Find where the given text appears and provide that cell's center as [x, y] coordinate. 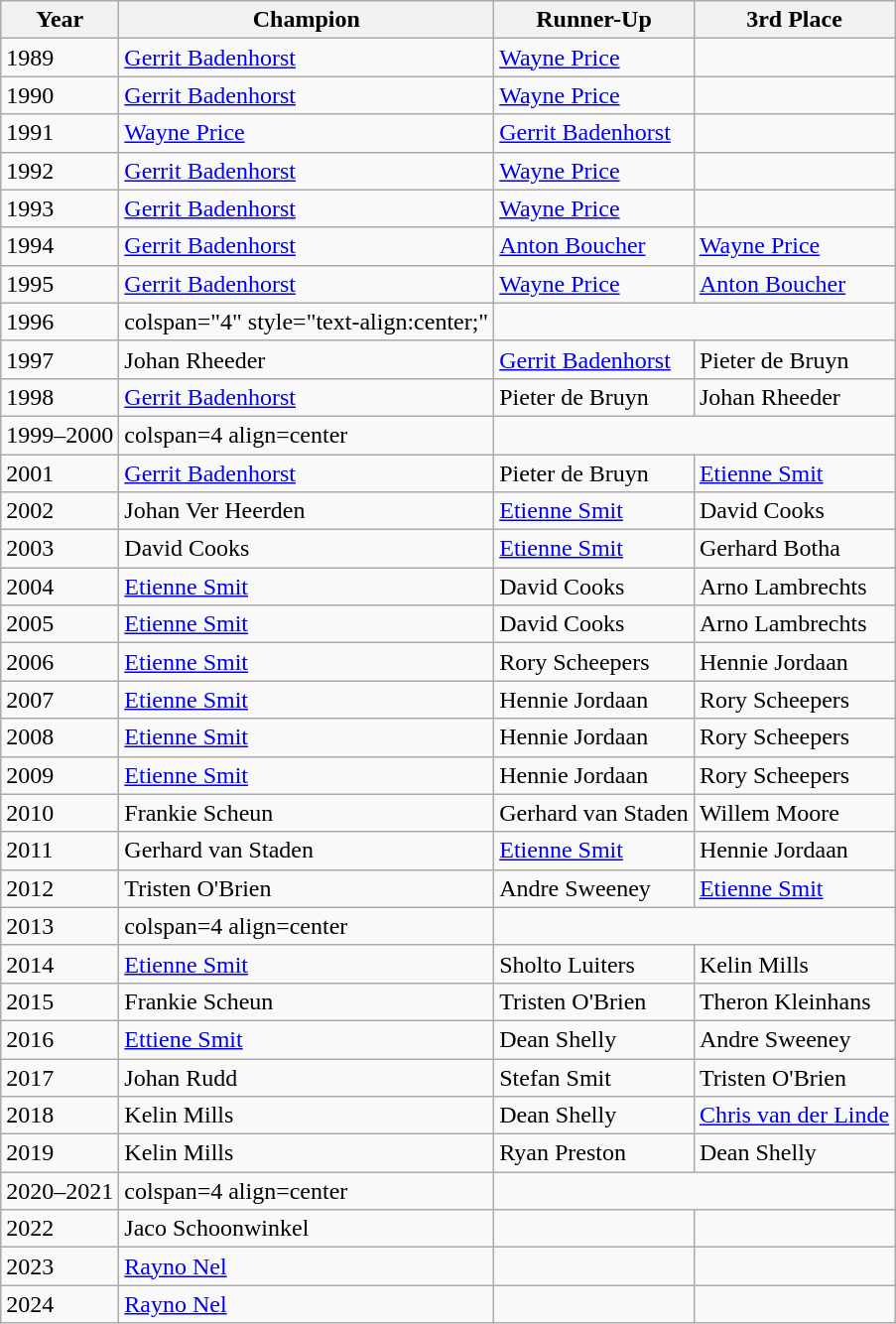
1999–2000 [60, 435]
Theron Kleinhans [794, 1001]
2023 [60, 1266]
Ettiene Smit [307, 1039]
2016 [60, 1039]
1992 [60, 171]
Stefan Smit [594, 1077]
2015 [60, 1001]
Runner-Up [594, 20]
2002 [60, 511]
2012 [60, 888]
2009 [60, 775]
1995 [60, 284]
2020–2021 [60, 1191]
Johan Ver Heerden [307, 511]
2022 [60, 1229]
1994 [60, 246]
3rd Place [794, 20]
Jaco Schoonwinkel [307, 1229]
2004 [60, 587]
2001 [60, 473]
2008 [60, 737]
Year [60, 20]
2017 [60, 1077]
1990 [60, 95]
Johan Rudd [307, 1077]
Gerhard Botha [794, 549]
1993 [60, 208]
Chris van der Linde [794, 1116]
Sholto Luiters [594, 964]
2007 [60, 700]
1991 [60, 133]
2005 [60, 624]
2003 [60, 549]
2019 [60, 1153]
2018 [60, 1116]
1996 [60, 322]
2014 [60, 964]
1989 [60, 58]
2024 [60, 1304]
Ryan Preston [594, 1153]
Willem Moore [794, 813]
Champion [307, 20]
2006 [60, 662]
colspan="4" style="text-align:center;" [307, 322]
2011 [60, 851]
2010 [60, 813]
2013 [60, 926]
1998 [60, 397]
1997 [60, 359]
